Find where the given text appears and provide that cell's center as (x, y) coordinate. 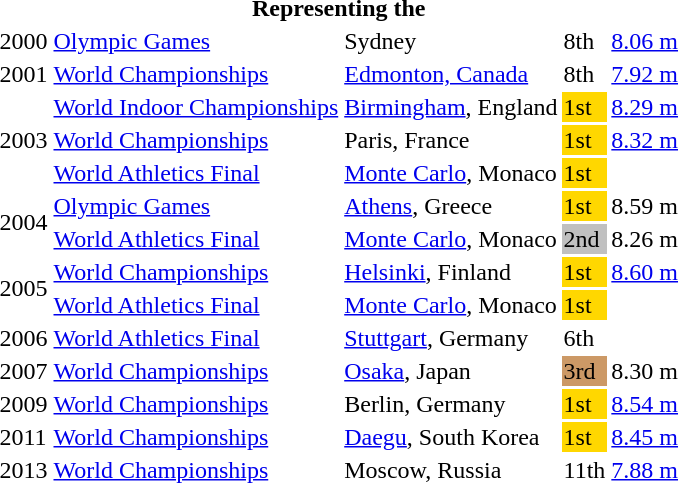
Daegu, South Korea (451, 437)
Athens, Greece (451, 206)
3rd (584, 371)
Berlin, Germany (451, 404)
Birmingham, England (451, 107)
World Indoor Championships (196, 107)
Stuttgart, Germany (451, 338)
Edmonton, Canada (451, 74)
Paris, France (451, 140)
2nd (584, 239)
Osaka, Japan (451, 371)
6th (584, 338)
Helsinki, Finland (451, 272)
Sydney (451, 41)
